Capture the cell that displays the provided text and extract its (X, Y) central coordinate. 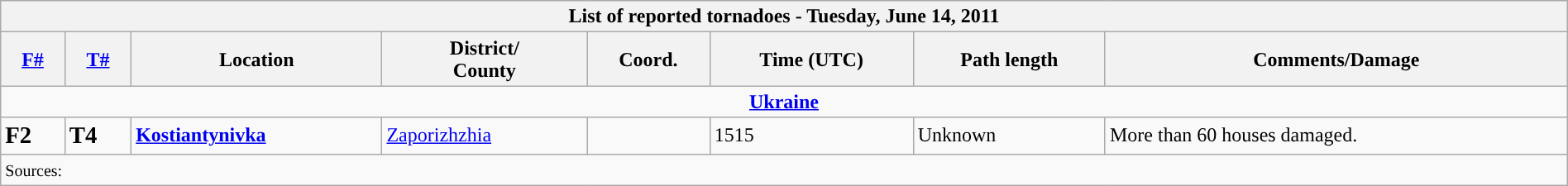
Ukraine (784, 102)
1515 (811, 136)
Sources: (784, 169)
Comments/Damage (1336, 60)
F2 (33, 136)
T# (98, 60)
District/County (485, 60)
List of reported tornadoes - Tuesday, June 14, 2011 (784, 17)
Time (UTC) (811, 60)
Location (256, 60)
Coord. (648, 60)
Unknown (1009, 136)
Path length (1009, 60)
More than 60 houses damaged. (1336, 136)
Zaporizhzhia (485, 136)
T4 (98, 136)
Kostiantynivka (256, 136)
F# (33, 60)
